Search for the cell housing the specified text and yield its [X, Y] center coordinate. 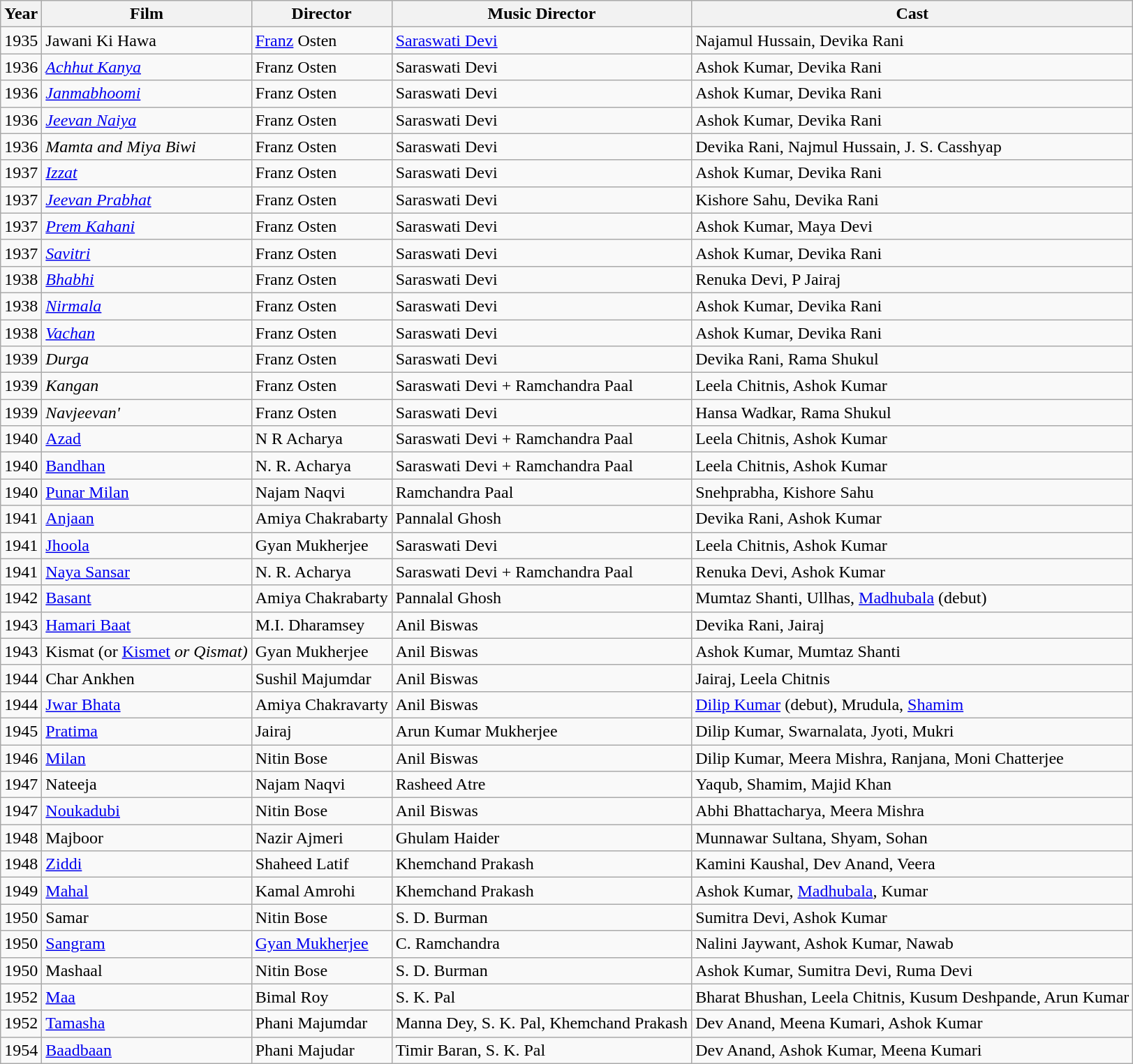
Phani Majumdar [321, 1024]
Mashaal [147, 970]
Nirmala [147, 306]
Durga [147, 360]
Kishore Sahu, Devika Rani [912, 200]
Nalini Jaywant, Ashok Kumar, Nawab [912, 944]
Ashok Kumar, Mumtaz Shanti [912, 651]
Tamasha [147, 1024]
Naya Sansar [147, 572]
Nazir Ajmeri [321, 838]
Jeevan Prabhat [147, 200]
N R Acharya [321, 439]
Achhut Kanya [147, 67]
Kamal Amrohi [321, 891]
Savitri [147, 253]
Mamta and Miya Biwi [147, 147]
Ashok Kumar, Sumitra Devi, Ruma Devi [912, 970]
Jairaj [321, 731]
Pratima [147, 731]
1954 [21, 1050]
Janmabhoomi [147, 94]
Film [147, 14]
Sushil Majumdar [321, 678]
Phani Majudar [321, 1050]
Dev Anand, Ashok Kumar, Meena Kumari [912, 1050]
Baadbaan [147, 1050]
Majboor [147, 838]
Punar Milan [147, 492]
Prem Kahani [147, 226]
Devika Rani, Rama Shukul [912, 360]
1946 [21, 758]
1942 [21, 598]
1949 [21, 891]
Jawani Ki Hawa [147, 40]
M.I. Dharamsey [321, 625]
Rasheed Atre [542, 785]
Mahal [147, 891]
Renuka Devi, P Jairaj [912, 279]
Char Ankhen [147, 678]
Kamini Kaushal, Dev Anand, Veera [912, 864]
Cast [912, 14]
Devika Rani, Najmul Hussain, J. S. Casshyap [912, 147]
Abhi Bhattacharya, Meera Mishra [912, 811]
Jeevan Naiya [147, 120]
Jwar Bhata [147, 704]
Hamari Baat [147, 625]
Dilip Kumar (debut), Mrudula, Shamim [912, 704]
Jairaj, Leela Chitnis [912, 678]
Dilip Kumar, Meera Mishra, Ranjana, Moni Chatterjee [912, 758]
Noukadubi [147, 811]
S. K. Pal [542, 997]
Vachan [147, 333]
Ghulam Haider [542, 838]
Munnawar Sultana, Shyam, Sohan [912, 838]
Timir Baran, S. K. Pal [542, 1050]
Bandhan [147, 466]
Navjeevan' [147, 413]
Dilip Kumar, Swarnalata, Jyoti, Mukri [912, 731]
Amiya Chakravarty [321, 704]
Kismat (or Kismet or Qismat) [147, 651]
1935 [21, 40]
Snehprabha, Kishore Sahu [912, 492]
Manna Dey, S. K. Pal, Khemchand Prakash [542, 1024]
Music Director [542, 14]
Dev Anand, Meena Kumari, Ashok Kumar [912, 1024]
Director [321, 14]
Yaqub, Shamim, Majid Khan [912, 785]
Ziddi [147, 864]
Renuka Devi, Ashok Kumar [912, 572]
Arun Kumar Mukherjee [542, 731]
Bharat Bhushan, Leela Chitnis, Kusum Deshpande, Arun Kumar [912, 997]
Jhoola [147, 545]
Bhabhi [147, 279]
Kangan [147, 386]
Hansa Wadkar, Rama Shukul [912, 413]
Bimal Roy [321, 997]
Mumtaz Shanti, Ullhas, Madhubala (debut) [912, 598]
Sumitra Devi, Ashok Kumar [912, 917]
Azad [147, 439]
Izzat [147, 173]
Devika Rani, Ashok Kumar [912, 519]
Samar [147, 917]
Anjaan [147, 519]
Nateeja [147, 785]
Ashok Kumar, Madhubala, Kumar [912, 891]
C. Ramchandra [542, 944]
Maa [147, 997]
Milan [147, 758]
Basant [147, 598]
Devika Rani, Jairaj [912, 625]
Shaheed Latif [321, 864]
Year [21, 14]
Sangram [147, 944]
Ashok Kumar, Maya Devi [912, 226]
Najamul Hussain, Devika Rani [912, 40]
Ramchandra Paal [542, 492]
1945 [21, 731]
